Extract the (x, y) coordinate from the center of the cell holding the provided text.  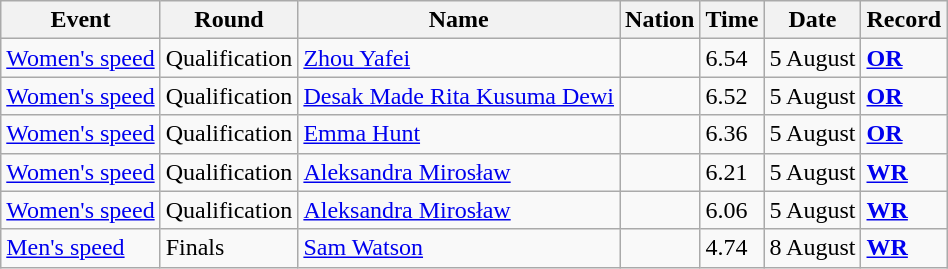
Emma Hunt (459, 134)
4.74 (732, 248)
6.21 (732, 172)
Nation (660, 20)
Finals (229, 248)
6.54 (732, 58)
Round (229, 20)
Name (459, 20)
Zhou Yafei (459, 58)
Men's speed (80, 248)
Desak Made Rita Kusuma Dewi (459, 96)
Sam Watson (459, 248)
8 August (812, 248)
Time (732, 20)
6.06 (732, 210)
Date (812, 20)
6.36 (732, 134)
Record (904, 20)
Event (80, 20)
6.52 (732, 96)
